Pinpoint the cell where the given text exists, returning its [X, Y] midpoint coordinate. 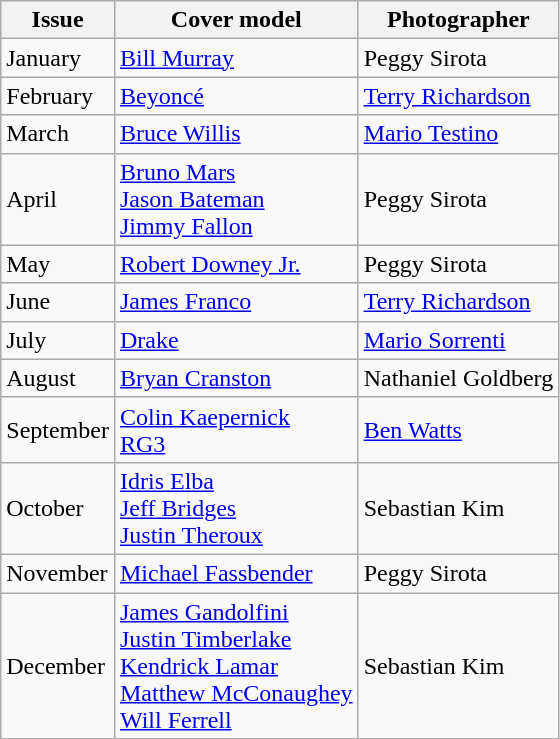
Bruno MarsJason BatemanJimmy Fallon [236, 199]
Bill Murray [236, 58]
Nathaniel Goldberg [458, 378]
Cover model [236, 20]
Photographer [458, 20]
February [58, 96]
Drake [236, 340]
July [58, 340]
James GandolfiniJustin TimberlakeKendrick LamarMatthew McConaugheyWill Ferrell [236, 665]
May [58, 264]
September [58, 430]
Idris ElbaJeff Bridges Justin Theroux [236, 508]
James Franco [236, 302]
December [58, 665]
Bryan Cranston [236, 378]
August [58, 378]
Beyoncé [236, 96]
January [58, 58]
June [58, 302]
Ben Watts [458, 430]
Colin KaepernickRG3 [236, 430]
Mario Testino [458, 134]
March [58, 134]
October [58, 508]
November [58, 573]
Issue [58, 20]
Michael Fassbender [236, 573]
Mario Sorrenti [458, 340]
Bruce Willis [236, 134]
Robert Downey Jr. [236, 264]
April [58, 199]
